Search for the cell housing the specified text and yield its [X, Y] center coordinate. 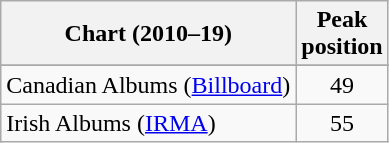
Peakposition [342, 34]
Chart (2010–19) [148, 34]
55 [342, 123]
Canadian Albums (Billboard) [148, 85]
Irish Albums (IRMA) [148, 123]
49 [342, 85]
